Output the (X, Y) coordinate of the center of the cell containing the given text.  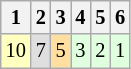
10 (16, 51)
4 (80, 17)
7 (41, 51)
6 (120, 17)
